Provide the (X, Y) coordinate of the cell's center where the given text is located.  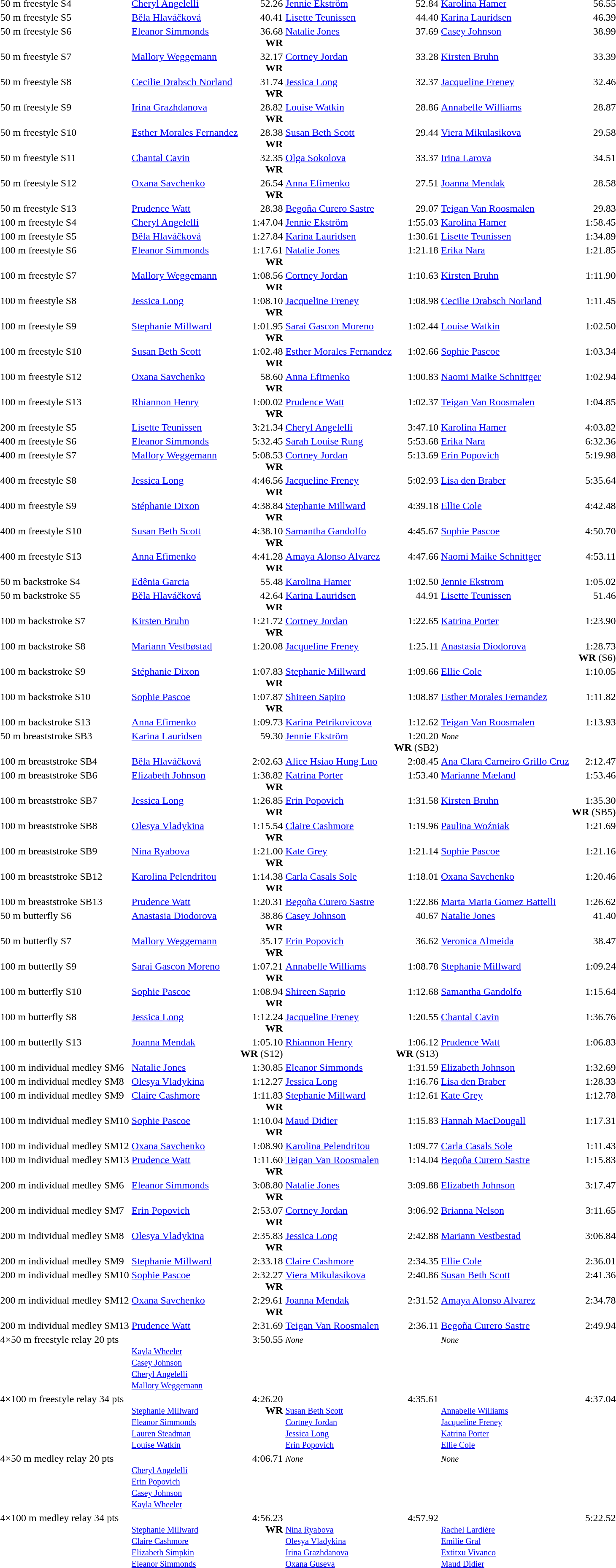
2:02.63 (262, 761)
5:02.93 (416, 486)
Nina Ryabova (185, 857)
1:26.85WR (262, 806)
2:29.61WR (262, 1306)
1:20.20WR (SB2) (416, 741)
3:50.55 (262, 1362)
3:21.34 (262, 427)
1:08.10WR (262, 306)
40.41 (262, 17)
5:08.53WR (262, 461)
4:45.67 (416, 536)
Ana Clara Carneiro Grillo Cruz (505, 761)
35.17WR (262, 946)
5:53.68 (416, 441)
Edênia Garcia (185, 582)
Olga Sokolova (338, 164)
44.91 (416, 601)
27.51 (416, 189)
58.60WR (262, 382)
33.37 (416, 164)
32.35WR (262, 164)
2:36.11 (416, 1326)
1:12.24WR (262, 1022)
1:08.78 (416, 972)
Stephanie MillwardEleanor SimmondsLauren SteadmanLouise Watkin (185, 1422)
1:02.66 (416, 357)
37.69 (416, 37)
1:18.01 (416, 882)
1:12.62 (416, 722)
1:11.60WR (262, 1166)
5:13.69 (416, 461)
44.40 (416, 17)
32.17WR (262, 62)
1:08.87 (416, 703)
1:00.02WR (262, 407)
1:07.21WR (262, 972)
1:25.11 (416, 652)
29.44 (416, 138)
1:31.59 (416, 1067)
2:31.52 (416, 1306)
4:38.84WR (262, 511)
4:39.18 (416, 511)
1:55.03 (416, 222)
1:08.56WR (262, 281)
4:47.66 (416, 562)
Veronica Almeida (505, 946)
28.38 (262, 208)
38.86WR (262, 921)
Brianna Nelson (505, 1216)
31.74WR (262, 88)
3:06.92 (416, 1216)
1:11.83WR (262, 1101)
1:12.27 (262, 1081)
1:16.76 (416, 1081)
4:46.56WR (262, 486)
1:21.14 (416, 857)
59.30 (262, 741)
2:35.83WR (262, 1242)
1:09.66 (416, 677)
1:30.61 (416, 236)
1:14.04 (416, 1166)
36.62 (416, 946)
1:15.83 (416, 1126)
Kayla WheelerCasey JohnsonCheryl AngelelliMallory Weggemann (185, 1362)
Mariann Vestbøstad (185, 652)
1:01.95WR (262, 331)
40.67 (416, 921)
Paulina Woźniak (505, 832)
1:00.83 (416, 382)
3:08.80WR (262, 1191)
Jennie Ekstrom (505, 582)
1:53.40 (416, 781)
1:20.31 (262, 902)
Maud Didier (338, 1126)
Alice Hsiao Hung Luo (338, 761)
2:42.88 (416, 1242)
Irina Larova (505, 164)
1:27.84 (262, 236)
1:06.12WR (S13) (416, 1048)
3:09.88 (416, 1191)
1:08.98 (416, 306)
32.37 (416, 88)
Shireen Sapiro (338, 703)
1:47.04 (262, 222)
2:32.27WR (262, 1280)
1:30.85 (262, 1067)
1:14.38WR (262, 882)
1:15.54WR (262, 832)
1:09.77 (416, 1146)
1:21.18 (416, 256)
2:53.07WR (262, 1216)
Marta Maria Gomez Battelli (505, 902)
2:33.18 (262, 1261)
2:40.86 (416, 1280)
1:21.00WR (262, 857)
Karina Petrikovicova (338, 722)
4:41.28WR (262, 562)
1:22.86 (416, 902)
1:02.50 (416, 582)
Mariann Vestbestad (505, 1242)
1:02.44 (416, 331)
4:06.71 (262, 1481)
Irina Grazhdanova (185, 113)
2:31.69 (262, 1326)
55.48 (262, 582)
Cheryl AngelelliErin PopovichCasey JohnsonKayla Wheeler (185, 1481)
1:07.83WR (262, 677)
1:21.72WR (262, 627)
1:22.65 (416, 627)
1:10.04WR (262, 1126)
4:35.61 (416, 1422)
4:38.10WR (262, 536)
Shireen Saprio (338, 997)
42.64WR (262, 601)
2:34.35 (416, 1261)
1:12.61 (416, 1101)
28.86 (416, 113)
1:17.61WR (262, 256)
Sarah Louise Rung (338, 441)
1:20.55 (416, 1022)
26.54WR (262, 189)
Hannah MacDougall (505, 1126)
1:08.90 (262, 1146)
1:31.58 (416, 806)
36.68WR (262, 37)
Susan Beth ScottCortney JordanJessica LongErin Popovich (338, 1422)
3:47.10 (416, 427)
Marianne Mæland (505, 781)
1:05.10WR (S12) (262, 1048)
5:32.45 (262, 441)
2:08.45 (416, 761)
1:07.87WR (262, 703)
28.38WR (262, 138)
1:38.82WR (262, 781)
29.07 (416, 208)
1:12.68 (416, 997)
28.82WR (262, 113)
1:02.37 (416, 407)
1:20.08 (262, 652)
1:19.96 (416, 832)
Annabelle WilliamsJacqueline FreneyKatrina PorterEllie Cole (505, 1422)
1:10.63 (416, 281)
1:08.94WR (262, 997)
1:09.73 (262, 722)
33.28 (416, 62)
4:26.20WR (262, 1422)
1:02.48WR (262, 357)
